Locate the cell with the specified text and output its (X, Y) center coordinate. 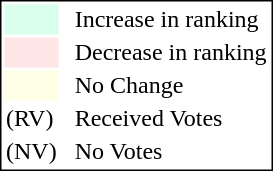
Received Votes (170, 119)
(RV) (31, 119)
(NV) (31, 151)
No Change (170, 85)
Increase in ranking (170, 19)
Decrease in ranking (170, 53)
No Votes (170, 151)
